From the cell containing the given text, extract its center point as [x, y] coordinate. 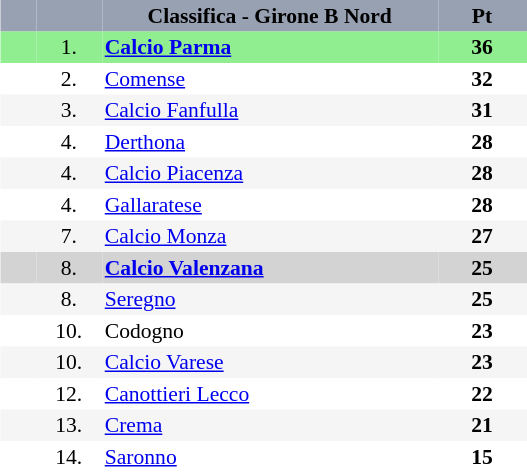
Crema [270, 426]
Calcio Fanfulla [270, 110]
13. [69, 426]
Pt [482, 16]
Canottieri Lecco [270, 394]
Derthona [270, 142]
31 [482, 110]
1. [69, 48]
Seregno [270, 300]
36 [482, 48]
Classifica - Girone B Nord [270, 16]
12. [69, 394]
Saronno [270, 457]
27 [482, 236]
22 [482, 394]
Calcio Piacenza [270, 174]
7. [69, 236]
14. [69, 457]
Codogno [270, 331]
Gallaratese [270, 205]
15 [482, 457]
3. [69, 110]
Comense [270, 79]
Calcio Parma [270, 48]
2. [69, 79]
Calcio Valenzana [270, 268]
21 [482, 426]
Calcio Monza [270, 236]
Calcio Varese [270, 362]
32 [482, 79]
